Scan for the cell matching the given text and deliver its [x, y] coordinate at center. 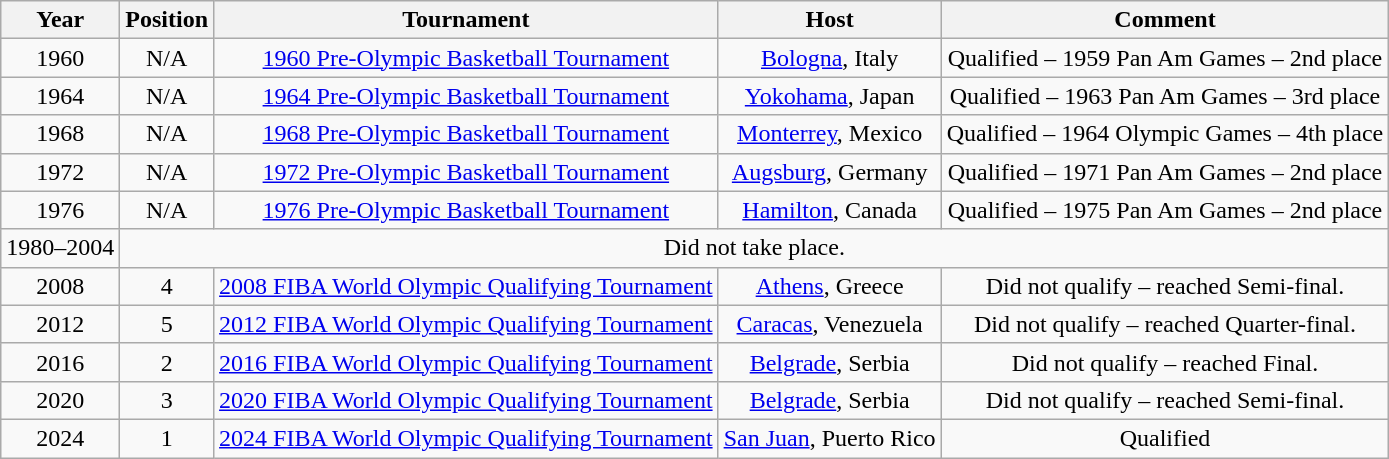
2016 FIBA World Olympic Qualifying Tournament [466, 362]
2012 FIBA World Olympic Qualifying Tournament [466, 324]
2020 FIBA World Olympic Qualifying Tournament [466, 400]
3 [167, 400]
1964 Pre-Olympic Basketball Tournament [466, 96]
2024 FIBA World Olympic Qualifying Tournament [466, 438]
Qualified – 1971 Pan Am Games – 2nd place [1165, 172]
1976 Pre-Olympic Basketball Tournament [466, 210]
Host [830, 20]
1972 [60, 172]
2008 FIBA World Olympic Qualifying Tournament [466, 286]
San Juan, Puerto Rico [830, 438]
1 [167, 438]
Year [60, 20]
Tournament [466, 20]
4 [167, 286]
Did not take place. [754, 248]
Qualified – 1959 Pan Am Games – 2nd place [1165, 58]
Did not qualify – reached Final. [1165, 362]
1972 Pre-Olympic Basketball Tournament [466, 172]
1968 Pre-Olympic Basketball Tournament [466, 134]
Monterrey, Mexico [830, 134]
Qualified – 1975 Pan Am Games – 2nd place [1165, 210]
1964 [60, 96]
Hamilton, Canada [830, 210]
2024 [60, 438]
2 [167, 362]
Yokohama, Japan [830, 96]
Qualified – 1964 Olympic Games – 4th place [1165, 134]
1980–2004 [60, 248]
Bologna, Italy [830, 58]
Comment [1165, 20]
1960 [60, 58]
Athens, Greece [830, 286]
5 [167, 324]
Qualified – 1963 Pan Am Games – 3rd place [1165, 96]
2008 [60, 286]
1960 Pre-Olympic Basketball Tournament [466, 58]
2016 [60, 362]
Did not qualify – reached Quarter-final. [1165, 324]
2020 [60, 400]
1968 [60, 134]
Caracas, Venezuela [830, 324]
Augsburg, Germany [830, 172]
2012 [60, 324]
Position [167, 20]
Qualified [1165, 438]
1976 [60, 210]
